Output the (x, y) coordinate of the center of the cell containing the given text.  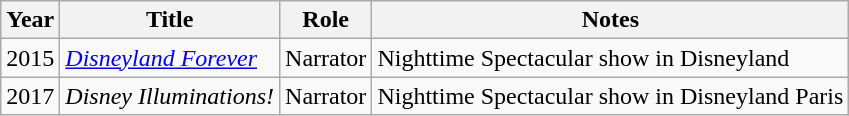
Disney Illuminations! (170, 96)
2015 (30, 58)
Notes (610, 20)
Title (170, 20)
Role (326, 20)
2017 (30, 96)
Nighttime Spectacular show in Disneyland (610, 58)
Year (30, 20)
Disneyland Forever (170, 58)
Nighttime Spectacular show in Disneyland Paris (610, 96)
